Determine the [x, y] coordinate at the center of the cell enclosing the given text.  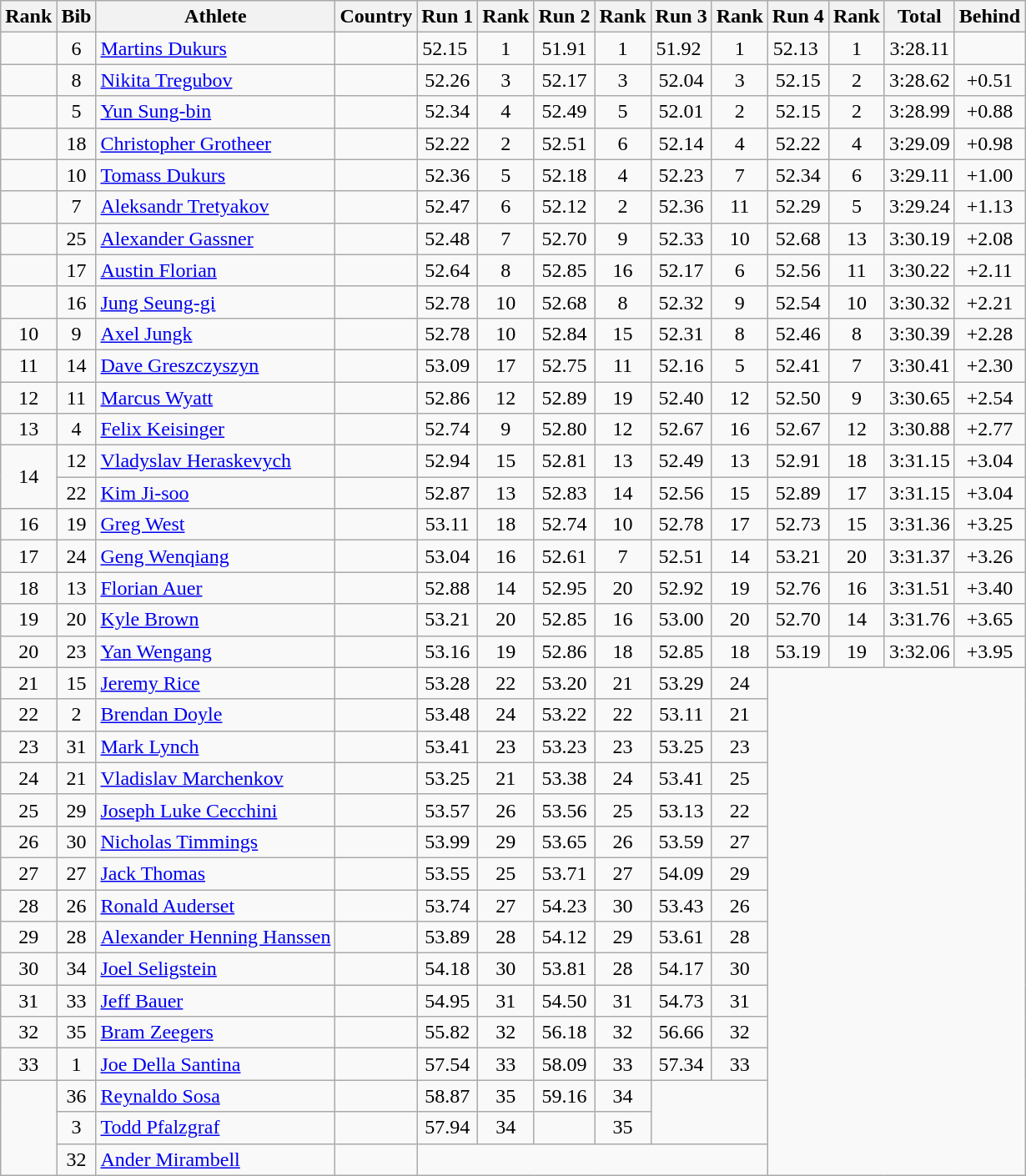
Joel Seligstein [215, 969]
52.47 [447, 207]
Kyle Brown [215, 620]
Brendan Doyle [215, 715]
Country [376, 17]
+2.77 [989, 430]
Run 4 [797, 17]
Axel Jungk [215, 334]
Martins Dukurs [215, 48]
52.40 [681, 398]
53.20 [564, 683]
3:30.19 [919, 239]
Athlete [215, 17]
53.22 [564, 715]
52.31 [681, 334]
Jack Thomas [215, 873]
Dave Greszczyszyn [215, 365]
52.75 [564, 365]
3:28.11 [919, 48]
53.57 [447, 810]
57.94 [447, 1128]
57.34 [681, 1064]
+2.21 [989, 302]
53.09 [447, 365]
Yun Sung-bin [215, 112]
52.33 [681, 239]
53.55 [447, 873]
52.50 [797, 398]
52.54 [797, 302]
52.88 [447, 588]
51.92 [681, 48]
53.71 [564, 873]
52.48 [447, 239]
+2.28 [989, 334]
3:31.36 [919, 525]
53.43 [681, 905]
+3.26 [989, 556]
56.66 [681, 1033]
Nicholas Timmings [215, 842]
Vladyslav Heraskevych [215, 461]
52.81 [564, 461]
3:30.88 [919, 430]
56.18 [564, 1033]
54.12 [564, 937]
52.41 [797, 365]
Reynaldo Sosa [215, 1096]
52.26 [447, 80]
+3.40 [989, 588]
53.28 [447, 683]
52.61 [564, 556]
52.94 [447, 461]
53.61 [681, 937]
53.29 [681, 683]
52.73 [797, 525]
Jung Seung-gi [215, 302]
3:29.24 [919, 207]
54.18 [447, 969]
Joe Della Santina [215, 1064]
Marcus Wyatt [215, 398]
3:30.32 [919, 302]
Florian Auer [215, 588]
53.23 [564, 746]
Tomass Dukurs [215, 175]
Greg West [215, 525]
3:31.76 [919, 620]
Yan Wengang [215, 651]
36 [77, 1096]
53.13 [681, 810]
Jeff Bauer [215, 1001]
3:31.37 [919, 556]
Vladislav Marchenkov [215, 778]
53.04 [447, 556]
Ronald Auderset [215, 905]
52.01 [681, 112]
51.91 [564, 48]
3:31.51 [919, 588]
+2.54 [989, 398]
+2.11 [989, 270]
53.48 [447, 715]
52.83 [564, 493]
52.64 [447, 270]
52.80 [564, 430]
+1.00 [989, 175]
Christopher Grotheer [215, 143]
52.92 [681, 588]
59.16 [564, 1096]
Run 1 [447, 17]
53.89 [447, 937]
58.87 [447, 1096]
Total [919, 17]
3:30.65 [919, 398]
+0.98 [989, 143]
52.14 [681, 143]
53.19 [797, 651]
+1.13 [989, 207]
52.16 [681, 365]
53.81 [564, 969]
Bib [77, 17]
Felix Keisinger [215, 430]
53.00 [681, 620]
Alexander Henning Hanssen [215, 937]
Behind [989, 17]
52.87 [447, 493]
+0.88 [989, 112]
3:28.62 [919, 80]
Alexander Gassner [215, 239]
Austin Florian [215, 270]
Mark Lynch [215, 746]
Ander Mirambell [215, 1159]
53.16 [447, 651]
52.84 [564, 334]
55.82 [447, 1033]
54.17 [681, 969]
3:29.11 [919, 175]
52.91 [797, 461]
52.29 [797, 207]
52.12 [564, 207]
+2.08 [989, 239]
Geng Wenqiang [215, 556]
Kim Ji-soo [215, 493]
+0.51 [989, 80]
Joseph Luke Cecchini [215, 810]
52.18 [564, 175]
53.99 [447, 842]
53.38 [564, 778]
57.54 [447, 1064]
Jeremy Rice [215, 683]
52.46 [797, 334]
+2.30 [989, 365]
53.59 [681, 842]
52.04 [681, 80]
Run 3 [681, 17]
3:29.09 [919, 143]
53.56 [564, 810]
52.23 [681, 175]
54.73 [681, 1001]
52.76 [797, 588]
3:32.06 [919, 651]
Bram Zeegers [215, 1033]
3:30.39 [919, 334]
53.74 [447, 905]
+3.25 [989, 525]
54.09 [681, 873]
+3.65 [989, 620]
3:28.99 [919, 112]
54.95 [447, 1001]
3:30.41 [919, 365]
53.65 [564, 842]
Aleksandr Tretyakov [215, 207]
54.23 [564, 905]
+3.95 [989, 651]
58.09 [564, 1064]
3:30.22 [919, 270]
Run 2 [564, 17]
52.13 [797, 48]
Nikita Tregubov [215, 80]
52.95 [564, 588]
52.32 [681, 302]
54.50 [564, 1001]
Todd Pfalzgraf [215, 1128]
